Capture the cell that displays the provided text and extract its [x, y] central coordinate. 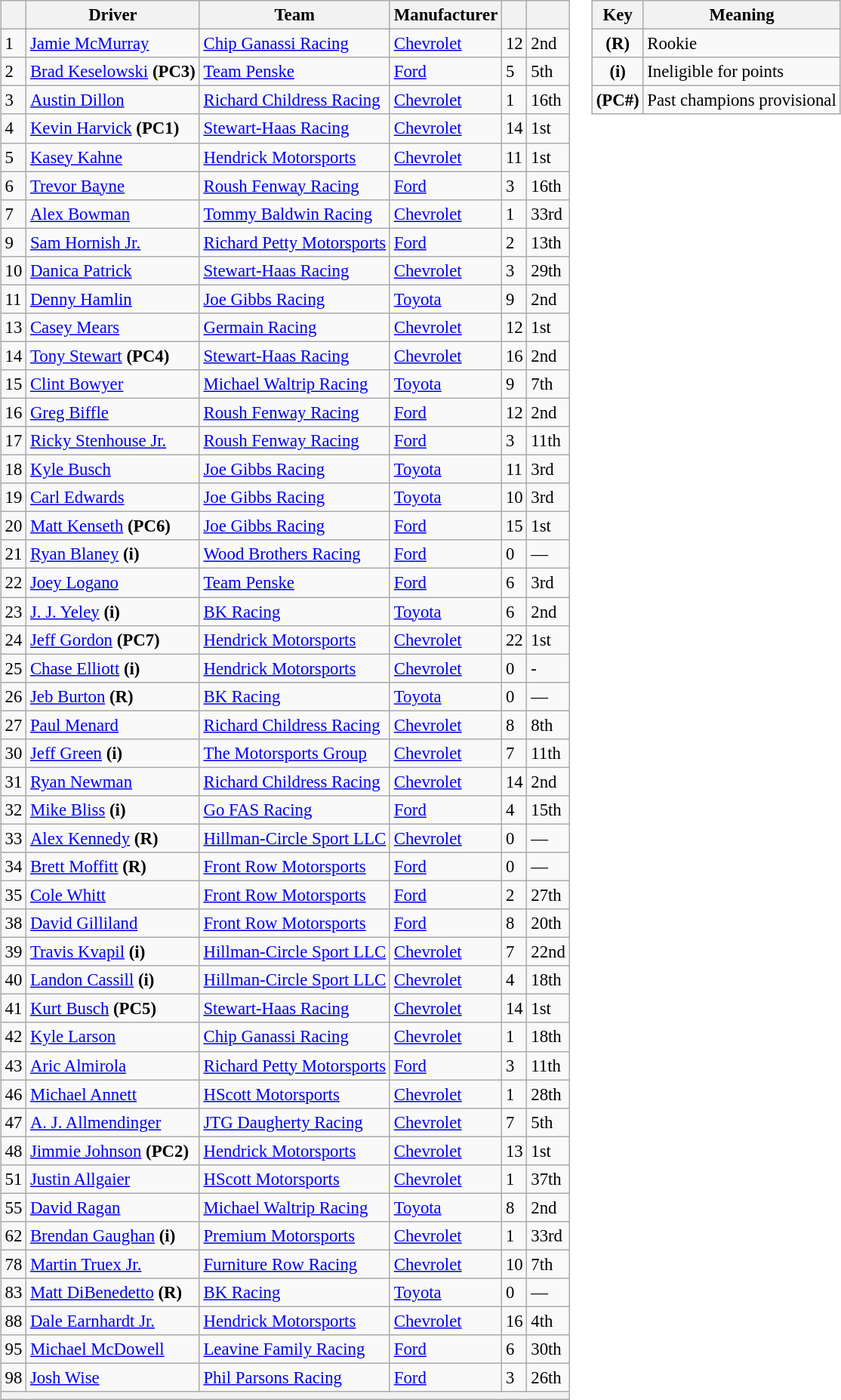
Past champions provisional [741, 100]
20th [548, 924]
Kyle Larson [113, 1037]
Joey Logano [113, 583]
Tony Stewart (PC4) [113, 356]
27 [14, 725]
Brad Keselowski (PC3) [113, 72]
55 [14, 1207]
21 [14, 554]
Mike Bliss (i) [113, 810]
34 [14, 867]
(PC#) [618, 100]
42 [14, 1037]
Austin Dillon [113, 100]
31 [14, 782]
41 [14, 1009]
Phil Parsons Racing [294, 1378]
35 [14, 895]
62 [14, 1236]
Ineligible for points [741, 72]
Tommy Baldwin Racing [294, 214]
4th [548, 1321]
25 [14, 668]
A. J. Allmendinger [113, 1122]
Key [618, 15]
Martin Truex Jr. [113, 1264]
Wood Brothers Racing [294, 554]
37th [548, 1179]
Ryan Newman [113, 782]
43 [14, 1065]
(i) [618, 72]
24 [14, 640]
28th [548, 1094]
Team [294, 15]
Furniture Row Racing [294, 1264]
Germain Racing [294, 328]
Rookie [741, 44]
22nd [548, 952]
The Motorsports Group [294, 753]
29th [548, 270]
Justin Allgaier [113, 1179]
83 [14, 1293]
88 [14, 1321]
Landon Cassill (i) [113, 980]
8th [548, 725]
47 [14, 1122]
Denny Hamlin [113, 299]
18 [14, 470]
Clint Bowyer [113, 384]
J. J. Yeley (i) [113, 611]
Danica Patrick [113, 270]
Kasey Kahne [113, 157]
32 [14, 810]
26th [548, 1378]
Kevin Harvick (PC1) [113, 128]
Michael McDowell [113, 1349]
Travis Kvapil (i) [113, 952]
20 [14, 526]
Manufacturer [445, 15]
Premium Motorsports [294, 1236]
15th [548, 810]
Jimmie Johnson (PC2) [113, 1151]
95 [14, 1349]
Brett Moffitt (R) [113, 867]
Jeff Green (i) [113, 753]
40 [14, 980]
Alex Kennedy (R) [113, 838]
98 [14, 1378]
Ryan Blaney (i) [113, 554]
David Gilliland [113, 924]
Carl Edwards [113, 498]
Jeff Gordon (PC7) [113, 640]
Jeb Burton (R) [113, 696]
Dale Earnhardt Jr. [113, 1321]
38 [14, 924]
Trevor Bayne [113, 186]
Matt Kenseth (PC6) [113, 526]
Paul Menard [113, 725]
Meaning [741, 15]
David Ragan [113, 1207]
Greg Biffle [113, 412]
Cole Whitt [113, 895]
39 [14, 952]
19 [14, 498]
Josh Wise [113, 1378]
- [548, 668]
Aric Almirola [113, 1065]
78 [14, 1264]
(R) [618, 44]
51 [14, 1179]
30th [548, 1349]
27th [548, 895]
Casey Mears [113, 328]
Go FAS Racing [294, 810]
23 [14, 611]
Kurt Busch (PC5) [113, 1009]
Ricky Stenhouse Jr. [113, 441]
Brendan Gaughan (i) [113, 1236]
17 [14, 441]
Driver [113, 15]
13th [548, 242]
Leavine Family Racing [294, 1349]
Jamie McMurray [113, 44]
Kyle Busch [113, 470]
48 [14, 1151]
Michael Annett [113, 1094]
Sam Hornish Jr. [113, 242]
JTG Daugherty Racing [294, 1122]
Matt DiBenedetto (R) [113, 1293]
33 [14, 838]
Alex Bowman [113, 214]
46 [14, 1094]
30 [14, 753]
26 [14, 696]
Chase Elliott (i) [113, 668]
